Find where the given text appears and provide that cell's center as (x, y) coordinate. 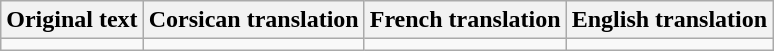
Original text (72, 20)
English translation (669, 20)
French translation (465, 20)
Corsican translation (254, 20)
